For the text-containing cell, return its midpoint in (x, y) coordinate format. 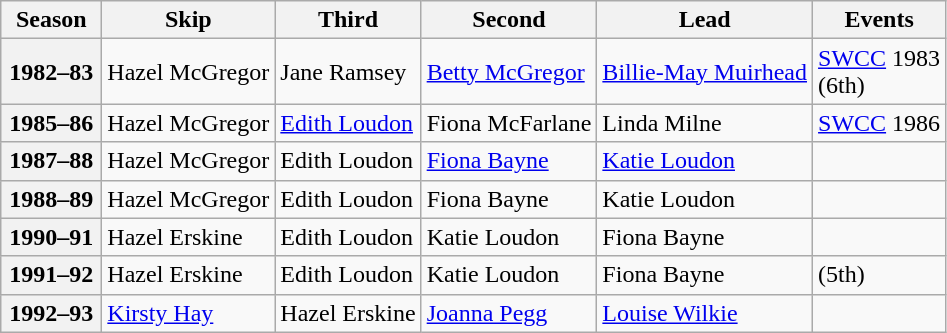
Joanna Pegg (509, 313)
Linda Milne (705, 123)
1990–91 (52, 237)
1988–89 (52, 199)
Events (880, 20)
1987–88 (52, 161)
Jane Ramsey (348, 72)
Billie-May Muirhead (705, 72)
1991–92 (52, 275)
Season (52, 20)
1985–86 (52, 123)
Second (509, 20)
Kirsty Hay (188, 313)
Third (348, 20)
Fiona McFarlane (509, 123)
SWCC 1986 (880, 123)
SWCC 1983 (6th) (880, 72)
1982–83 (52, 72)
Skip (188, 20)
Louise Wilkie (705, 313)
Lead (705, 20)
(5th) (880, 275)
Betty McGregor (509, 72)
1992–93 (52, 313)
